Detect which cell encompasses the target text, then output its (X, Y) center coordinate. 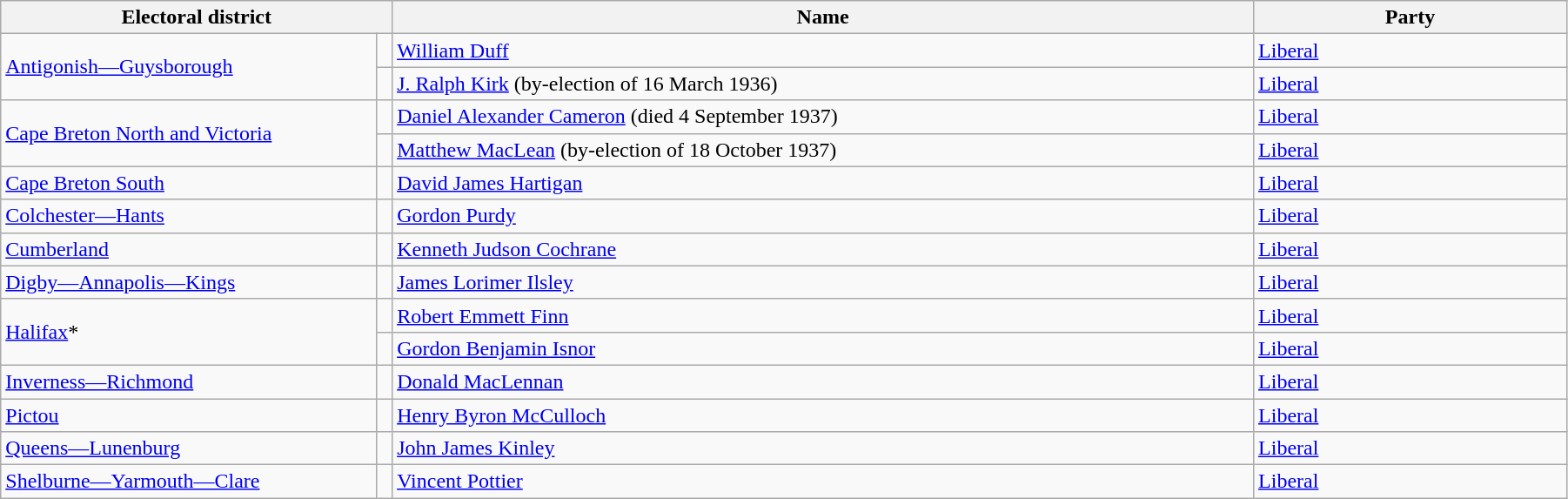
William Duff (823, 51)
Inverness—Richmond (189, 381)
James Lorimer Ilsley (823, 282)
Vincent Pottier (823, 482)
Daniel Alexander Cameron (died 4 September 1937) (823, 117)
Cumberland (189, 249)
Gordon Benjamin Isnor (823, 348)
Donald MacLennan (823, 381)
Pictou (189, 415)
David James Hartigan (823, 183)
Queens—Lunenburg (189, 448)
Name (823, 17)
Colchester—Hants (189, 216)
Shelburne—Yarmouth—Clare (189, 482)
Party (1411, 17)
J. Ralph Kirk (by-election of 16 March 1936) (823, 84)
John James Kinley (823, 448)
Matthew MacLean (by-election of 18 October 1937) (823, 150)
Robert Emmett Finn (823, 315)
Gordon Purdy (823, 216)
Halifax* (189, 332)
Kenneth Judson Cochrane (823, 249)
Henry Byron McCulloch (823, 415)
Cape Breton South (189, 183)
Digby—Annapolis—Kings (189, 282)
Electoral district (197, 17)
Cape Breton North and Victoria (189, 133)
Antigonish—Guysborough (189, 67)
